Detect which cell encompasses the target text, then output its [X, Y] center coordinate. 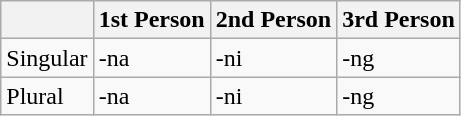
2nd Person [273, 20]
Singular [47, 58]
1st Person [152, 20]
Plural [47, 96]
3rd Person [399, 20]
